Identify which cell holds the provided text, then report its [X, Y] central coordinate. 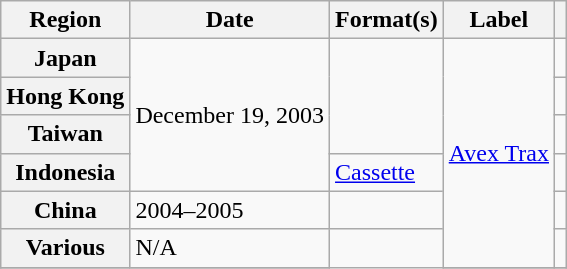
December 19, 2003 [230, 115]
Region [66, 20]
Hong Kong [66, 96]
Date [230, 20]
Format(s) [387, 20]
2004–2005 [230, 210]
Avex Trax [498, 153]
Taiwan [66, 134]
Cassette [387, 172]
Label [498, 20]
Various [66, 248]
China [66, 210]
Indonesia [66, 172]
Japan [66, 58]
N/A [230, 248]
